Provide the [X, Y] coordinate of the cell's center where the given text is located.  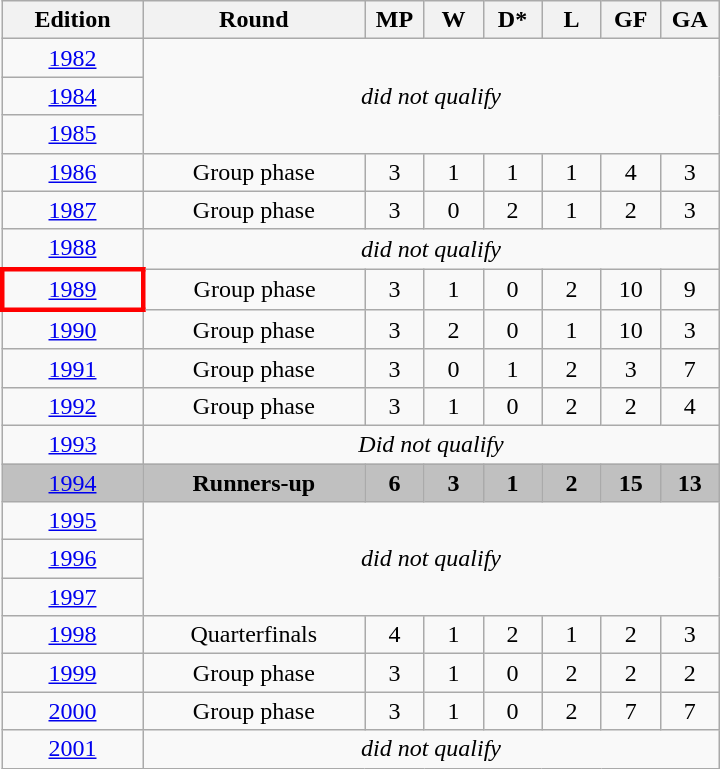
2001 [72, 749]
1995 [72, 521]
1997 [72, 597]
1990 [72, 330]
6 [394, 483]
15 [630, 483]
Quarterfinals [254, 635]
13 [690, 483]
Edition [72, 20]
1987 [72, 210]
1988 [72, 249]
1999 [72, 673]
1993 [72, 444]
Runners-up [254, 483]
9 [690, 290]
1994 [72, 483]
1985 [72, 134]
2000 [72, 711]
1991 [72, 368]
1986 [72, 172]
1996 [72, 559]
Did not qualify [431, 444]
GA [690, 20]
GF [630, 20]
1989 [72, 290]
D* [512, 20]
Round [254, 20]
1992 [72, 406]
MP [394, 20]
L [572, 20]
1984 [72, 96]
1998 [72, 635]
W [454, 20]
1982 [72, 58]
